Capture the cell that displays the provided text and extract its (x, y) central coordinate. 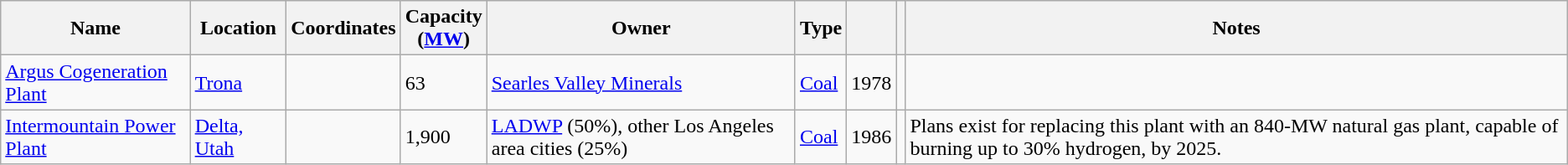
Plans exist for replacing this plant with an 840-MW natural gas plant, capable of burning up to 30% hydrogen, by 2025. (1236, 137)
Trona (238, 82)
Coordinates (343, 28)
Owner (641, 28)
Type (821, 28)
Delta, Utah (238, 137)
Notes (1236, 28)
1986 (871, 137)
Capacity(MW) (444, 28)
Argus Cogeneration Plant (95, 82)
LADWP (50%), other Los Angeles area cities (25%) (641, 137)
1978 (871, 82)
Searles Valley Minerals (641, 82)
Name (95, 28)
Intermountain Power Plant (95, 137)
Location (238, 28)
63 (444, 82)
1,900 (444, 137)
